Return the (X, Y) coordinate for the center point of the cell that contains the specified text.  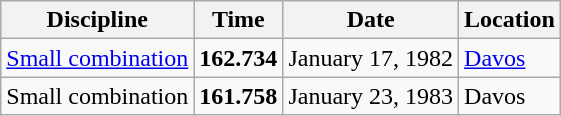
Time (238, 20)
Date (371, 20)
January 23, 1983 (371, 96)
January 17, 1982 (371, 58)
Discipline (98, 20)
161.758 (238, 96)
Location (510, 20)
162.734 (238, 58)
